From the cell containing the given text, extract its center point as [x, y] coordinate. 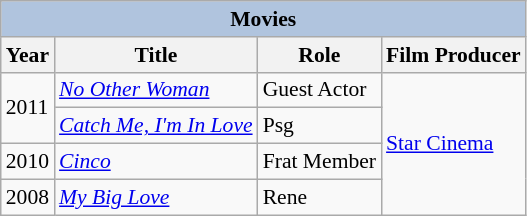
Star Cinema [454, 143]
Guest Actor [320, 90]
Film Producer [454, 55]
Movies [264, 19]
Rene [320, 197]
2008 [28, 197]
Frat Member [320, 162]
Psg [320, 126]
Year [28, 55]
Cinco [156, 162]
Title [156, 55]
2011 [28, 108]
2010 [28, 162]
My Big Love [156, 197]
No Other Woman [156, 90]
Role [320, 55]
Catch Me, I'm In Love [156, 126]
